Search for the cell housing the specified text and yield its (x, y) center coordinate. 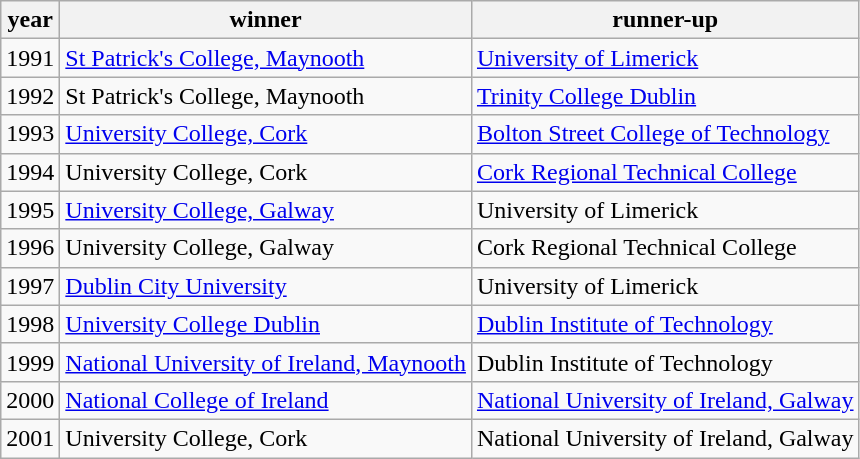
1995 (30, 210)
1992 (30, 96)
year (30, 20)
National University of Ireland, Maynooth (266, 362)
National College of Ireland (266, 400)
1994 (30, 172)
winner (266, 20)
2001 (30, 438)
Trinity College Dublin (665, 96)
runner-up (665, 20)
1997 (30, 286)
Bolton Street College of Technology (665, 134)
1996 (30, 248)
1993 (30, 134)
1991 (30, 58)
1999 (30, 362)
Dublin City University (266, 286)
2000 (30, 400)
University College Dublin (266, 324)
1998 (30, 324)
